Locate the cell with the specified text and output its (x, y) center coordinate. 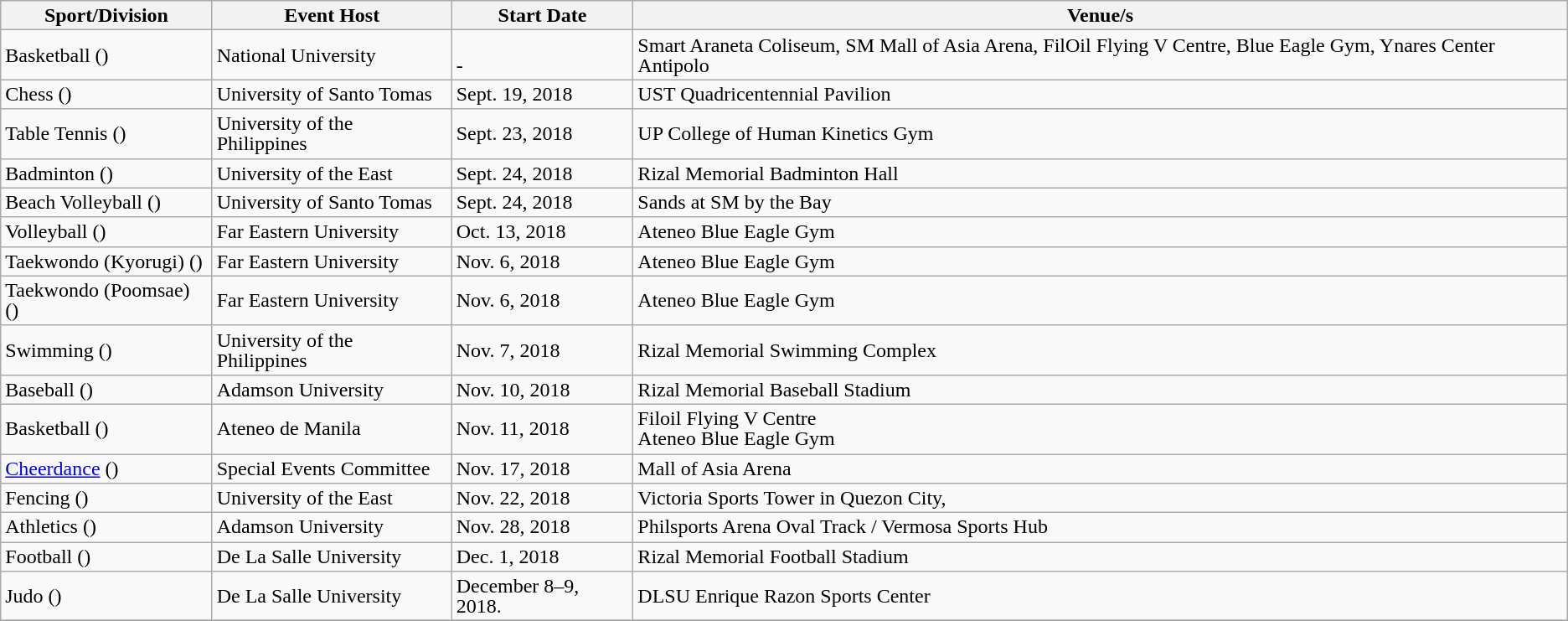
DLSU Enrique Razon Sports Center (1101, 597)
Event Host (332, 15)
Special Events Committee (332, 469)
Baseball () (106, 389)
Judo () (106, 597)
Start Date (543, 15)
Taekwondo (Poomsae) () (106, 300)
Victoria Sports Tower in Quezon City, (1101, 498)
- (543, 55)
Sept. 19, 2018 (543, 94)
Smart Araneta Coliseum, SM Mall of Asia Arena, FilOil Flying V Centre, Blue Eagle Gym, Ynares Center Antipolo (1101, 55)
Nov. 22, 2018 (543, 498)
Nov. 10, 2018 (543, 389)
Nov. 17, 2018 (543, 469)
Rizal Memorial Swimming Complex (1101, 350)
Nov. 28, 2018 (543, 528)
Rizal Memorial Baseball Stadium (1101, 389)
Filoil Flying V CentreAteneo Blue Eagle Gym (1101, 429)
UST Quadricentennial Pavilion (1101, 94)
Sands at SM by the Bay (1101, 203)
Ateneo de Manila (332, 429)
Mall of Asia Arena (1101, 469)
Cheerdance () (106, 469)
Badminton () (106, 173)
Rizal Memorial Badminton Hall (1101, 173)
Dec. 1, 2018 (543, 556)
Nov. 11, 2018 (543, 429)
Fencing () (106, 498)
Chess () (106, 94)
Football () (106, 556)
Oct. 13, 2018 (543, 231)
Athletics () (106, 528)
Venue/s (1101, 15)
Swimming () (106, 350)
Nov. 7, 2018 (543, 350)
Beach Volleyball () (106, 203)
Philsports Arena Oval Track / Vermosa Sports Hub (1101, 528)
Table Tennis () (106, 134)
December 8–9, 2018. (543, 597)
Volleyball () (106, 231)
Sept. 23, 2018 (543, 134)
Rizal Memorial Football Stadium (1101, 556)
UP College of Human Kinetics Gym (1101, 134)
Sport/Division (106, 15)
Taekwondo (Kyorugi) () (106, 261)
National University (332, 55)
